Scan for the cell matching the given text and deliver its [X, Y] coordinate at center. 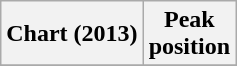
Peakposition [189, 34]
Chart (2013) [72, 34]
